Pinpoint the cell where the given text exists, returning its [X, Y] midpoint coordinate. 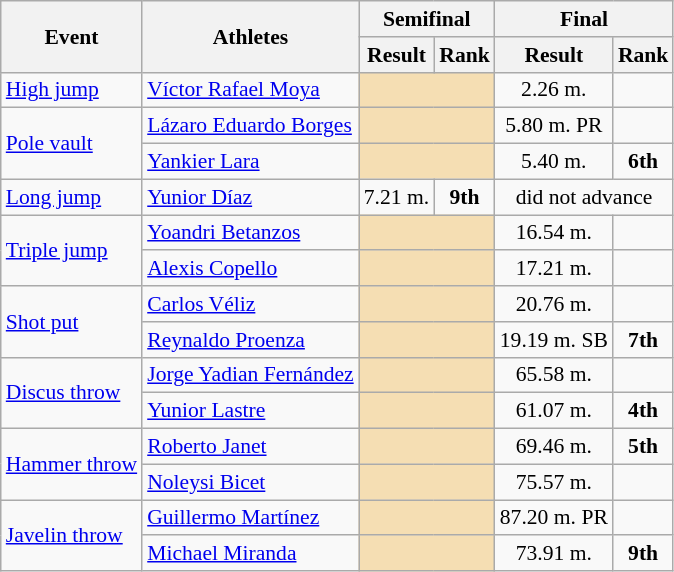
7th [644, 340]
Carlos Véliz [250, 304]
Semifinal [427, 19]
Yankier Lara [250, 162]
Hammer throw [72, 464]
Reynaldo Proenza [250, 340]
Athletes [250, 36]
Guillermo Martínez [250, 518]
Roberto Janet [250, 447]
20.76 m. [554, 304]
High jump [72, 90]
Discus throw [72, 392]
5.80 m. PR [554, 126]
Javelin throw [72, 536]
Michael Miranda [250, 554]
Jorge Yadian Fernández [250, 375]
5.40 m. [554, 162]
17.21 m. [554, 269]
87.20 m. PR [554, 518]
Yoandri Betanzos [250, 233]
5th [644, 447]
19.19 m. SB [554, 340]
61.07 m. [554, 411]
75.57 m. [554, 482]
6th [644, 162]
Noleysi Bicet [250, 482]
Event [72, 36]
4th [644, 411]
7.21 m. [396, 197]
Final [584, 19]
Yunior Lastre [250, 411]
Long jump [72, 197]
73.91 m. [554, 554]
Shot put [72, 322]
69.46 m. [554, 447]
Triple jump [72, 250]
Alexis Copello [250, 269]
Yunior Díaz [250, 197]
Lázaro Eduardo Borges [250, 126]
Pole vault [72, 144]
16.54 m. [554, 233]
65.58 m. [554, 375]
2.26 m. [554, 90]
Víctor Rafael Moya [250, 90]
did not advance [584, 197]
